Determine the (X, Y) coordinate at the center of the cell enclosing the given text.  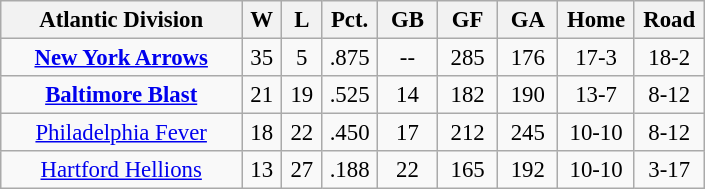
3-17 (669, 170)
W (262, 20)
New York Arrows (122, 58)
17 (407, 133)
L (302, 20)
Atlantic Division (122, 20)
Baltimore Blast (122, 95)
285 (468, 58)
13 (262, 170)
GA (528, 20)
GF (468, 20)
165 (468, 170)
18-2 (669, 58)
Road (669, 20)
Hartford Hellions (122, 170)
21 (262, 95)
14 (407, 95)
245 (528, 133)
.875 (350, 58)
19 (302, 95)
192 (528, 170)
190 (528, 95)
182 (468, 95)
-- (407, 58)
.525 (350, 95)
.188 (350, 170)
13-7 (596, 95)
GB (407, 20)
18 (262, 133)
212 (468, 133)
35 (262, 58)
176 (528, 58)
5 (302, 58)
17-3 (596, 58)
Home (596, 20)
.450 (350, 133)
Philadelphia Fever (122, 133)
27 (302, 170)
Pct. (350, 20)
